For the text-containing cell, return its midpoint in (x, y) coordinate format. 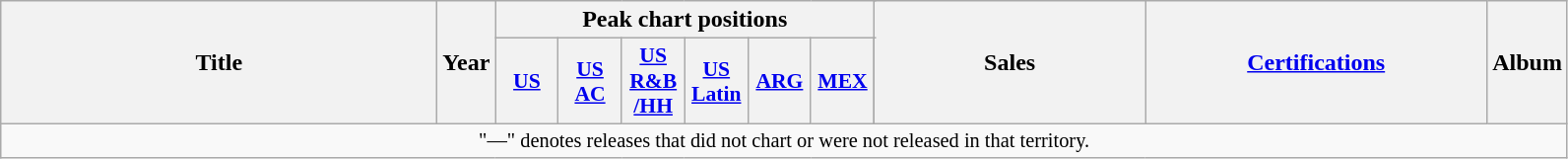
Sales (1011, 63)
USR&B/HH (653, 81)
Year (467, 63)
"—" denotes releases that did not chart or were not released in that territory. (784, 140)
USAC (590, 81)
US (527, 81)
Album (1528, 63)
ARG (779, 81)
MEX (842, 81)
Certifications (1316, 63)
Peak chart positions (686, 20)
Title (219, 63)
USLatin (716, 81)
